Extract the [x, y] coordinate from the center of the cell holding the provided text.  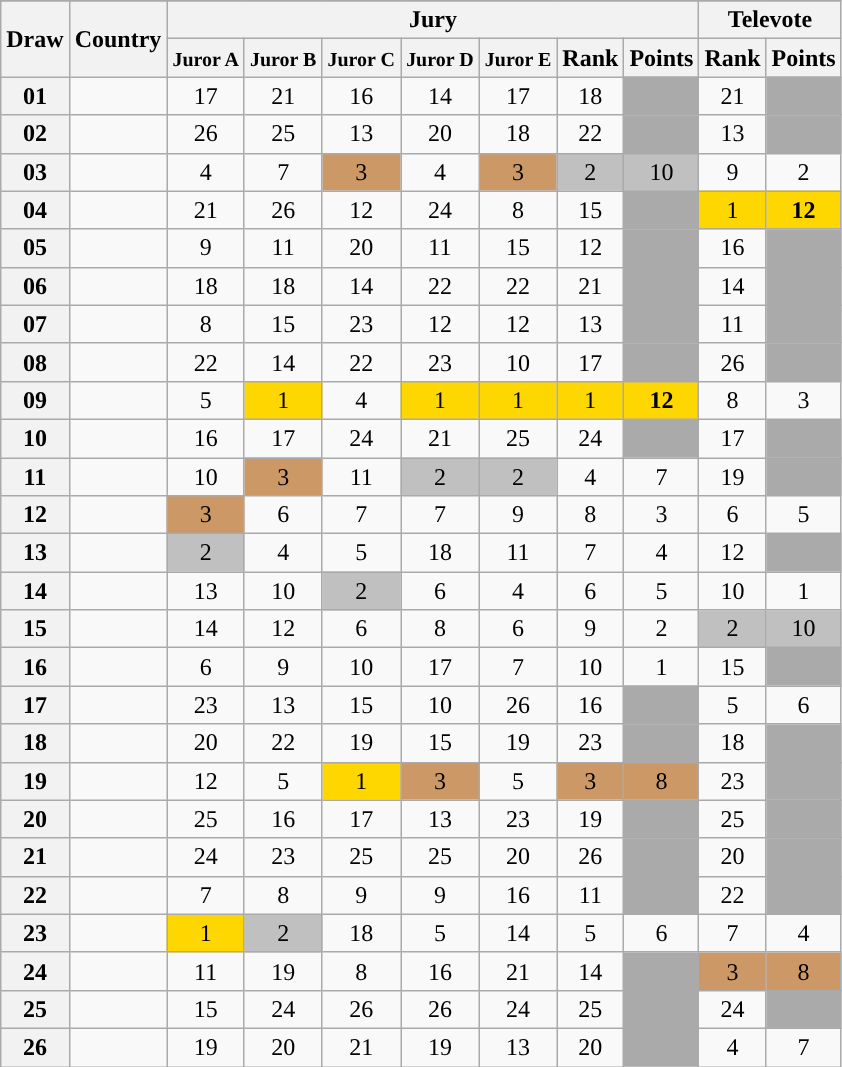
Juror E [518, 58]
05 [35, 248]
Draw [35, 39]
04 [35, 210]
02 [35, 134]
01 [35, 96]
Juror A [206, 58]
09 [35, 400]
Juror C [362, 58]
08 [35, 362]
07 [35, 324]
03 [35, 172]
Jury [433, 20]
Juror B [283, 58]
Televote [770, 20]
Country [118, 39]
06 [35, 286]
Juror D [440, 58]
